Return the (x, y) coordinate for the center point of the cell that contains the specified text.  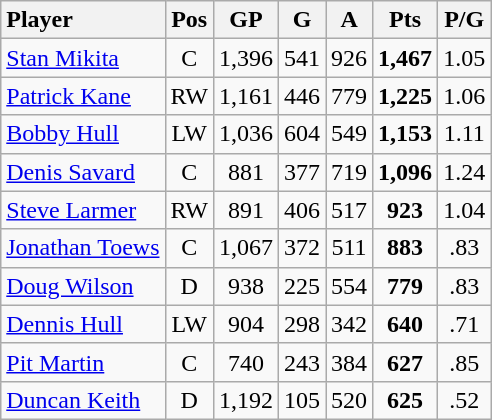
1,067 (246, 248)
Steve Larmer (83, 210)
Pit Martin (83, 362)
541 (302, 58)
Patrick Kane (83, 96)
640 (406, 324)
549 (350, 134)
923 (406, 210)
.52 (464, 400)
627 (406, 362)
Player (83, 20)
1,225 (406, 96)
446 (302, 96)
1.05 (464, 58)
Duncan Keith (83, 400)
225 (302, 286)
Jonathan Toews (83, 248)
604 (302, 134)
520 (350, 400)
384 (350, 362)
Doug Wilson (83, 286)
625 (406, 400)
511 (350, 248)
1,161 (246, 96)
1,153 (406, 134)
719 (350, 172)
926 (350, 58)
105 (302, 400)
377 (302, 172)
554 (350, 286)
1,192 (246, 400)
243 (302, 362)
298 (302, 324)
GP (246, 20)
Bobby Hull (83, 134)
1,036 (246, 134)
904 (246, 324)
.71 (464, 324)
1.24 (464, 172)
517 (350, 210)
372 (302, 248)
Stan Mikita (83, 58)
1.11 (464, 134)
1,096 (406, 172)
Denis Savard (83, 172)
1,467 (406, 58)
342 (350, 324)
883 (406, 248)
Pos (189, 20)
406 (302, 210)
G (302, 20)
Dennis Hull (83, 324)
740 (246, 362)
.85 (464, 362)
891 (246, 210)
938 (246, 286)
Pts (406, 20)
P/G (464, 20)
A (350, 20)
1,396 (246, 58)
1.04 (464, 210)
1.06 (464, 96)
881 (246, 172)
